Return the (x, y) coordinate for the center point of the cell that contains the specified text.  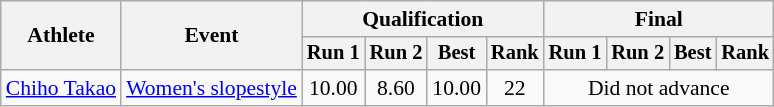
Did not advance (659, 88)
8.60 (396, 88)
22 (515, 88)
Women's slopestyle (212, 88)
Qualification (423, 19)
Event (212, 36)
Athlete (61, 36)
Chiho Takao (61, 88)
Final (659, 19)
